Search for the cell housing the specified text and yield its [x, y] center coordinate. 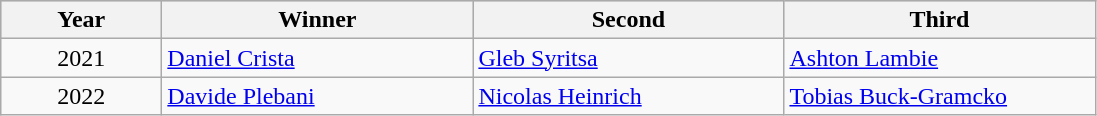
2022 [82, 96]
Daniel Crista [318, 58]
Ashton Lambie [940, 58]
Nicolas Heinrich [628, 96]
Gleb Syritsa [628, 58]
Year [82, 20]
Winner [318, 20]
Tobias Buck-Gramcko [940, 96]
Davide Plebani [318, 96]
2021 [82, 58]
Second [628, 20]
Third [940, 20]
